Identify which cell holds the provided text, then report its (x, y) central coordinate. 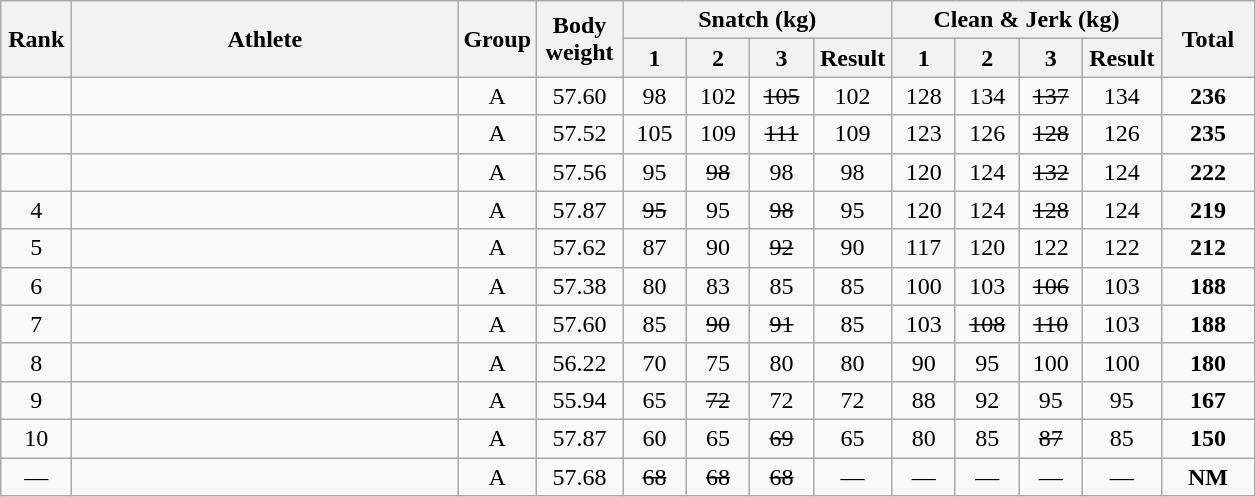
117 (924, 248)
212 (1208, 248)
57.68 (580, 477)
222 (1208, 172)
Body weight (580, 39)
132 (1051, 172)
Clean & Jerk (kg) (1026, 20)
57.62 (580, 248)
Total (1208, 39)
83 (718, 286)
NM (1208, 477)
56.22 (580, 362)
106 (1051, 286)
57.38 (580, 286)
9 (36, 400)
180 (1208, 362)
Snatch (kg) (758, 20)
150 (1208, 438)
6 (36, 286)
235 (1208, 134)
137 (1051, 96)
5 (36, 248)
60 (655, 438)
75 (718, 362)
7 (36, 324)
111 (782, 134)
4 (36, 210)
91 (782, 324)
219 (1208, 210)
69 (782, 438)
57.56 (580, 172)
Group (498, 39)
10 (36, 438)
Rank (36, 39)
110 (1051, 324)
70 (655, 362)
123 (924, 134)
57.52 (580, 134)
108 (987, 324)
236 (1208, 96)
Athlete (265, 39)
8 (36, 362)
167 (1208, 400)
55.94 (580, 400)
88 (924, 400)
